Capture the cell that displays the provided text and extract its (x, y) central coordinate. 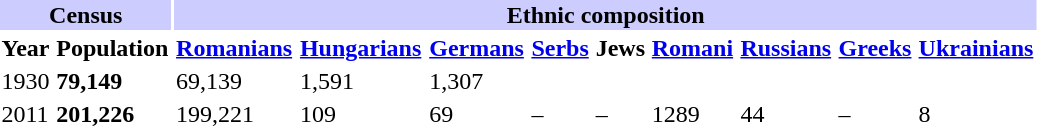
Greeks (876, 48)
Ukrainians (977, 48)
Jews (620, 48)
Romani (693, 48)
1,307 (478, 81)
Census (86, 15)
1,591 (361, 81)
Year (26, 48)
Hungarians (361, 48)
Ethnic composition (606, 15)
Germans (478, 48)
Romanians (236, 48)
Russians (786, 48)
79,149 (114, 81)
69,139 (236, 81)
Population (114, 48)
1930 (26, 81)
Serbs (560, 48)
